Search for the cell housing the specified text and yield its [x, y] center coordinate. 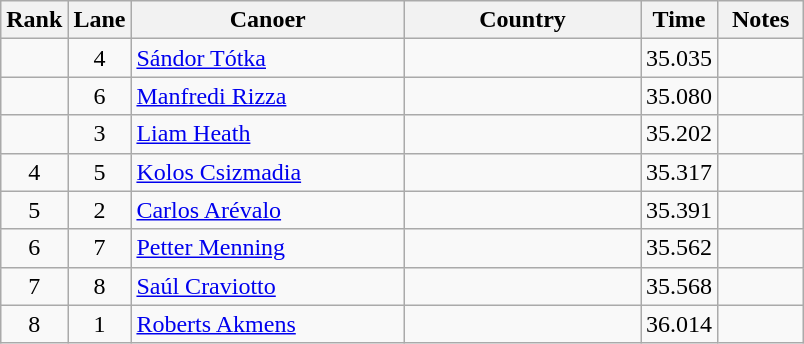
Kolos Csizmadia [268, 172]
Sándor Tótka [268, 58]
Liam Heath [268, 134]
Carlos Arévalo [268, 210]
35.568 [680, 286]
1 [100, 324]
Manfredi Rizza [268, 96]
Roberts Akmens [268, 324]
Country [522, 20]
3 [100, 134]
2 [100, 210]
35.080 [680, 96]
35.391 [680, 210]
36.014 [680, 324]
Canoer [268, 20]
35.317 [680, 172]
Lane [100, 20]
35.035 [680, 58]
35.562 [680, 248]
Notes [761, 20]
35.202 [680, 134]
Time [680, 20]
Rank [34, 20]
Petter Menning [268, 248]
Saúl Craviotto [268, 286]
